For the text-containing cell, return its midpoint in (x, y) coordinate format. 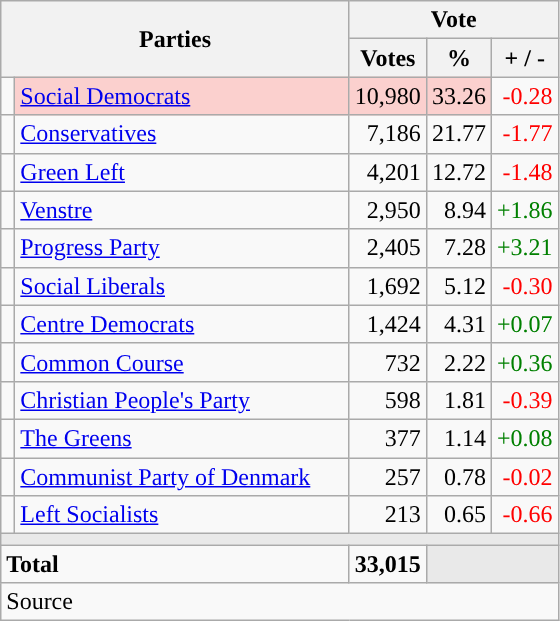
Green Left (182, 172)
10,980 (388, 96)
Total (176, 564)
Communist Party of Denmark (182, 477)
0.65 (458, 515)
-0.30 (524, 286)
-0.66 (524, 515)
732 (388, 362)
1,424 (388, 324)
-0.02 (524, 477)
33,015 (388, 564)
Social Liberals (182, 286)
-1.48 (524, 172)
Left Socialists (182, 515)
+1.86 (524, 210)
+0.07 (524, 324)
21.77 (458, 134)
7.28 (458, 248)
598 (388, 400)
Conservatives (182, 134)
% (458, 58)
7,186 (388, 134)
+3.21 (524, 248)
2,950 (388, 210)
0.78 (458, 477)
5.12 (458, 286)
213 (388, 515)
Source (280, 602)
Progress Party (182, 248)
Social Democrats (182, 96)
+0.36 (524, 362)
-0.39 (524, 400)
4.31 (458, 324)
-1.77 (524, 134)
33.26 (458, 96)
8.94 (458, 210)
Common Course (182, 362)
The Greens (182, 438)
Votes (388, 58)
377 (388, 438)
+0.08 (524, 438)
1.81 (458, 400)
Christian People's Party (182, 400)
Vote (454, 20)
2,405 (388, 248)
1,692 (388, 286)
4,201 (388, 172)
Centre Democrats (182, 324)
257 (388, 477)
12.72 (458, 172)
Venstre (182, 210)
2.22 (458, 362)
Parties (176, 39)
-0.28 (524, 96)
1.14 (458, 438)
+ / - (524, 58)
